Pinpoint the cell where the given text exists, returning its [x, y] midpoint coordinate. 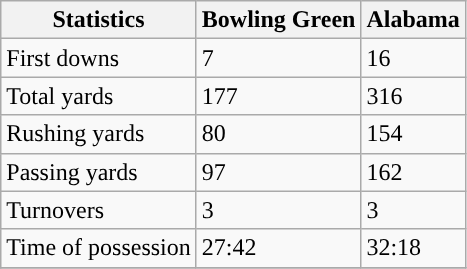
Statistics [99, 20]
Time of possession [99, 248]
First downs [99, 58]
177 [278, 96]
Turnovers [99, 210]
97 [278, 172]
154 [413, 134]
7 [278, 58]
162 [413, 172]
80 [278, 134]
Total yards [99, 96]
27:42 [278, 248]
Rushing yards [99, 134]
Bowling Green [278, 20]
32:18 [413, 248]
Passing yards [99, 172]
16 [413, 58]
316 [413, 96]
Alabama [413, 20]
